Search for the cell housing the specified text and yield its [x, y] center coordinate. 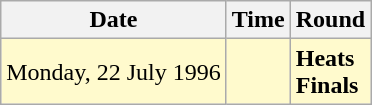
Time [258, 20]
Monday, 22 July 1996 [114, 72]
HeatsFinals [330, 72]
Round [330, 20]
Date [114, 20]
